Return the (X, Y) coordinate for the center point of the cell that contains the specified text.  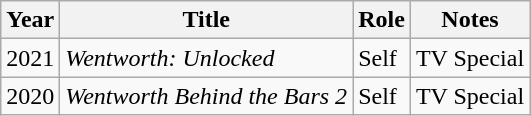
Title (206, 20)
Wentworth: Unlocked (206, 58)
Notes (470, 20)
2021 (30, 58)
2020 (30, 96)
Year (30, 20)
Wentworth Behind the Bars 2 (206, 96)
Role (382, 20)
